Find where the given text appears and provide that cell's center as (x, y) coordinate. 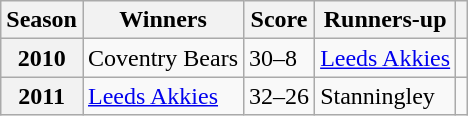
2011 (42, 96)
32–26 (280, 96)
30–8 (280, 58)
Winners (162, 20)
2010 (42, 58)
Score (280, 20)
Runners-up (386, 20)
Stanningley (386, 96)
Season (42, 20)
Coventry Bears (162, 58)
